For the text-containing cell, return its midpoint in (X, Y) coordinate format. 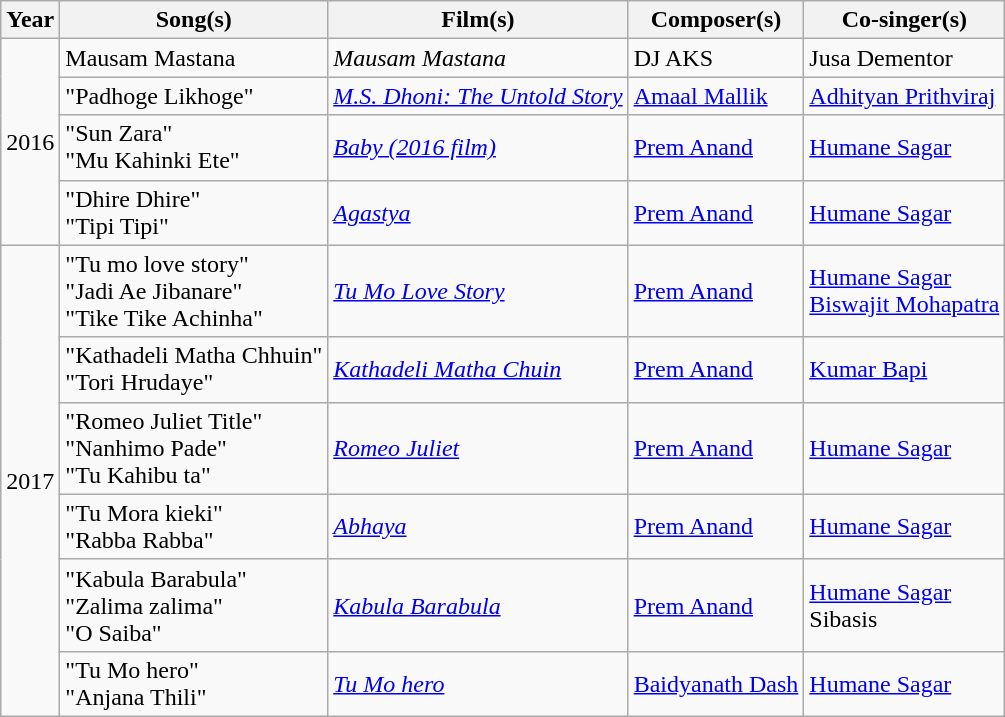
"Kabula Barabula" "Zalima zalima" "O Saiba" (194, 605)
Kathadeli Matha Chuin (478, 370)
Abhaya (478, 526)
Kumar Bapi (904, 370)
Co-singer(s) (904, 20)
Romeo Juliet (478, 448)
Adhityan Prithviraj (904, 96)
Agastya (478, 212)
"Padhoge Likhoge" (194, 96)
"Kathadeli Matha Chhuin" "Tori Hrudaye" (194, 370)
Baidyanath Dash (716, 684)
"Romeo Juliet Title""Nanhimo Pade""Tu Kahibu ta" (194, 448)
Jusa Dementor (904, 58)
M.S. Dhoni: The Untold Story (478, 96)
Film(s) (478, 20)
Tu Mo hero (478, 684)
Humane Sagar Sibasis (904, 605)
"Dhire Dhire""Tipi Tipi" (194, 212)
Kabula Barabula (478, 605)
2017 (30, 480)
Humane Sagar Biswajit Mohapatra (904, 291)
DJ AKS (716, 58)
Baby (2016 film) (478, 148)
"Sun Zara" "Mu Kahinki Ete" (194, 148)
Year (30, 20)
"Tu mo love story""Jadi Ae Jibanare""Tike Tike Achinha" (194, 291)
Tu Mo Love Story (478, 291)
Song(s) (194, 20)
"Tu Mora kieki""Rabba Rabba" (194, 526)
2016 (30, 142)
Amaal Mallik (716, 96)
"Tu Mo hero""Anjana Thili" (194, 684)
Composer(s) (716, 20)
